Return the [x, y] coordinate for the center point of the cell that contains the specified text.  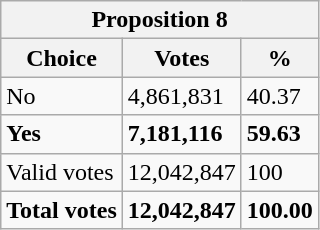
100.00 [280, 210]
Choice [62, 58]
59.63 [280, 134]
7,181,116 [182, 134]
Proposition 8 [160, 20]
4,861,831 [182, 96]
Votes [182, 58]
Total votes [62, 210]
No [62, 96]
Valid votes [62, 172]
100 [280, 172]
40.37 [280, 96]
% [280, 58]
Yes [62, 134]
